Locate the cell with the specified text and output its (X, Y) center coordinate. 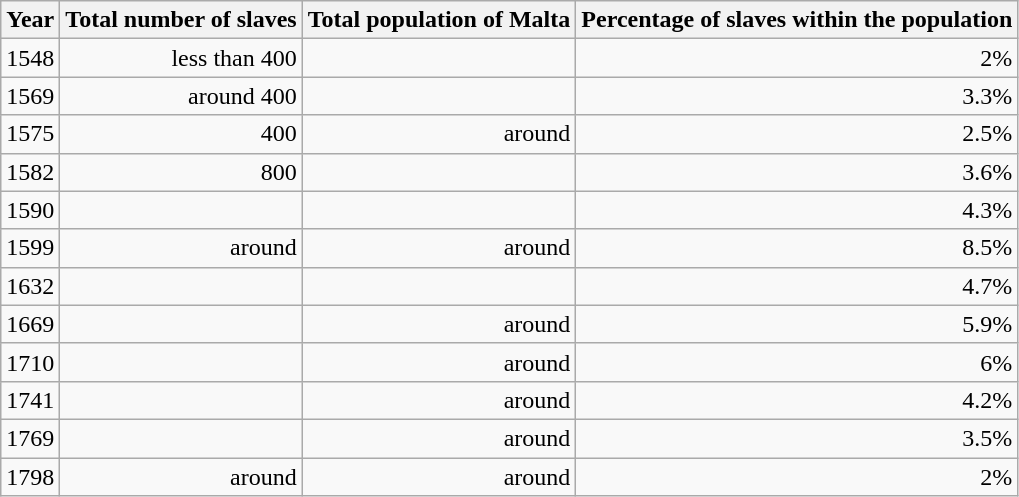
1769 (30, 438)
400 (181, 134)
5.9% (797, 324)
1632 (30, 286)
4.2% (797, 400)
Total population of Malta (439, 20)
1599 (30, 248)
Total number of slaves (181, 20)
less than 400 (181, 58)
3.3% (797, 96)
around 400 (181, 96)
1548 (30, 58)
3.6% (797, 172)
800 (181, 172)
Year (30, 20)
4.3% (797, 210)
1741 (30, 400)
1710 (30, 362)
1569 (30, 96)
1582 (30, 172)
1798 (30, 477)
2.5% (797, 134)
1669 (30, 324)
3.5% (797, 438)
8.5% (797, 248)
1575 (30, 134)
1590 (30, 210)
4.7% (797, 286)
Percentage of slaves within the population (797, 20)
6% (797, 362)
